Detect which cell encompasses the target text, then output its [X, Y] center coordinate. 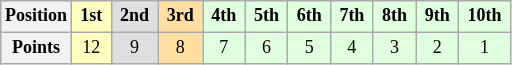
4 [352, 48]
Points [36, 48]
7th [352, 16]
9th [438, 16]
9 [134, 48]
7 [224, 48]
12 [91, 48]
8 [180, 48]
2 [438, 48]
Position [36, 16]
1 [485, 48]
5th [266, 16]
2nd [134, 16]
8th [394, 16]
5 [310, 48]
4th [224, 16]
1st [91, 16]
6th [310, 16]
6 [266, 48]
3rd [180, 16]
10th [485, 16]
3 [394, 48]
